Search for the cell housing the specified text and yield its [X, Y] center coordinate. 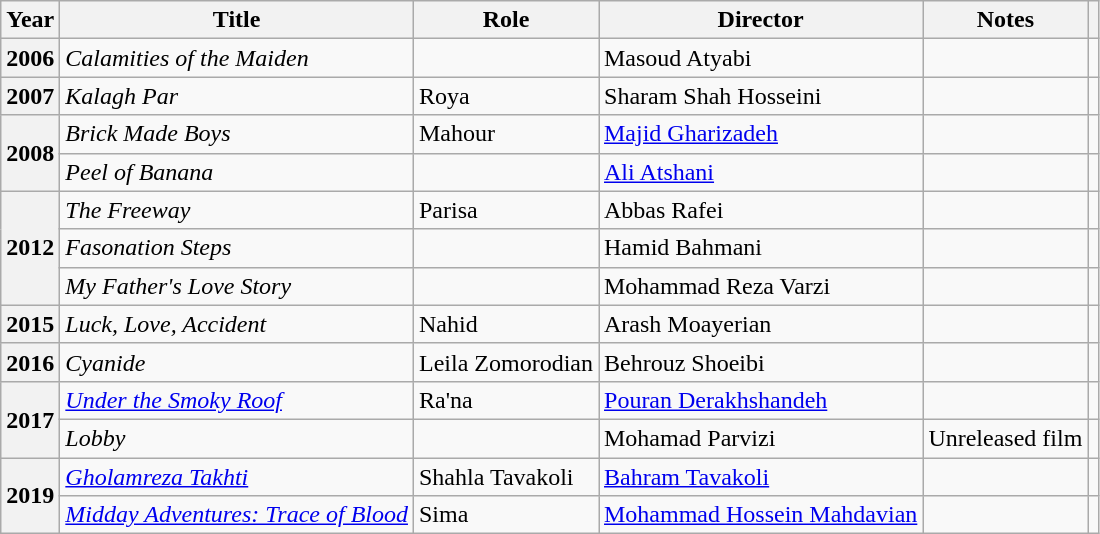
Unreleased film [1006, 438]
Majid Gharizadeh [760, 134]
Hamid Bahmani [760, 248]
Roya [506, 96]
Mohammad Reza Varzi [760, 286]
My Father's Love Story [237, 286]
Nahid [506, 324]
Sharam Shah Hosseini [760, 96]
2019 [30, 496]
Parisa [506, 210]
2007 [30, 96]
Brick Made Boys [237, 134]
Bahram Tavakoli [760, 477]
Under the Smoky Roof [237, 400]
Calamities of the Maiden [237, 58]
Year [30, 20]
2008 [30, 153]
Sima [506, 515]
Behrouz Shoeibi [760, 362]
Gholamreza Takhti [237, 477]
The Freeway [237, 210]
Arash Moayerian [760, 324]
Ali Atshani [760, 172]
Shahla Tavakoli [506, 477]
Fasonation Steps [237, 248]
Lobby [237, 438]
2012 [30, 248]
Role [506, 20]
2006 [30, 58]
Cyanide [237, 362]
Ra'na [506, 400]
Abbas Rafei [760, 210]
Mahour [506, 134]
Director [760, 20]
2017 [30, 419]
Leila Zomorodian [506, 362]
Notes [1006, 20]
Pouran Derakhshandeh [760, 400]
2016 [30, 362]
Peel of Banana [237, 172]
Mohammad Hossein Mahdavian [760, 515]
Kalagh Par [237, 96]
Midday Adventures: Trace of Blood [237, 515]
Masoud Atyabi [760, 58]
Title [237, 20]
2015 [30, 324]
Mohamad Parvizi [760, 438]
Luck, Love, Accident [237, 324]
